Find where the given text appears and provide that cell's center as [x, y] coordinate. 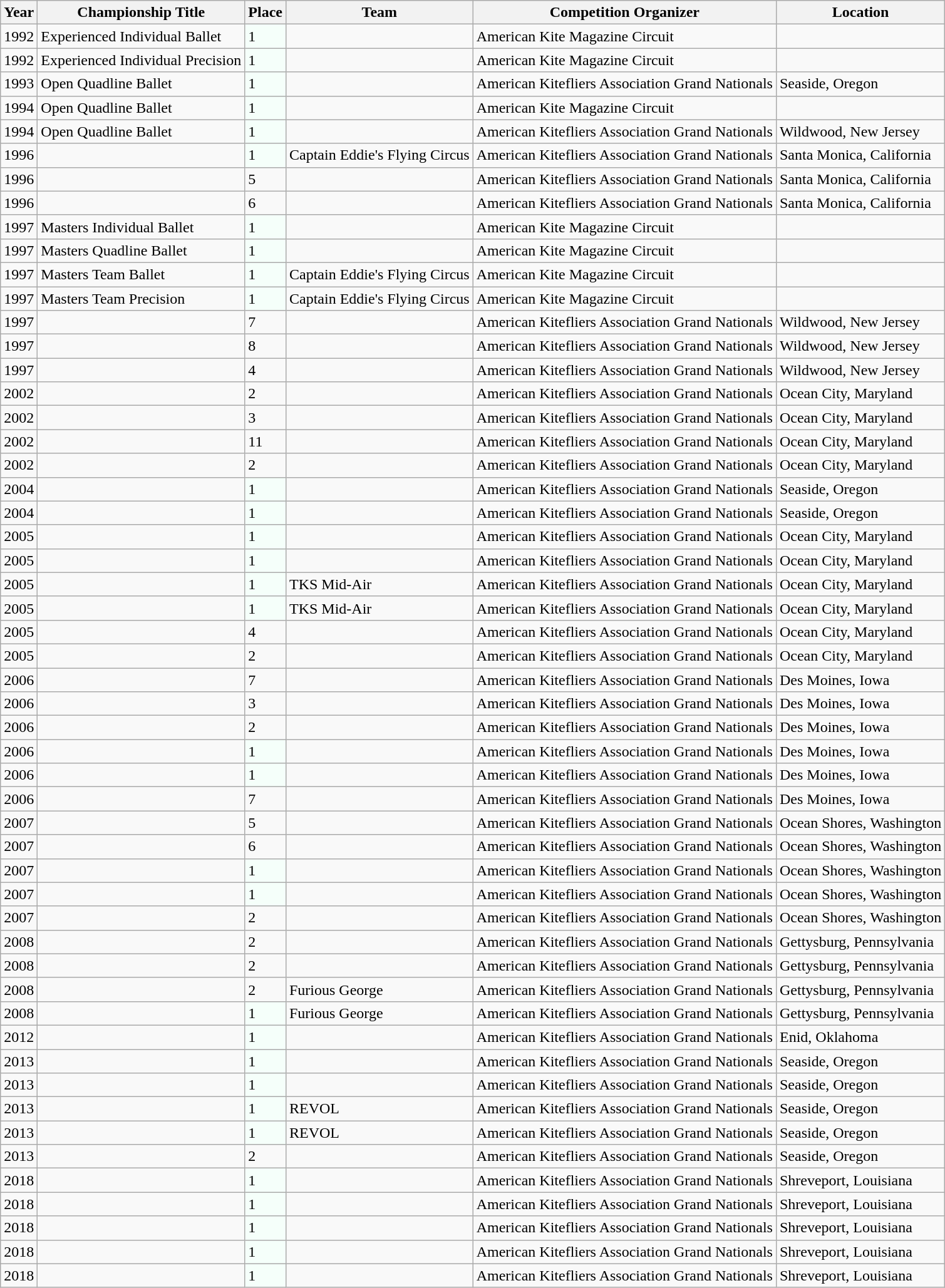
Team [380, 13]
Experienced Individual Ballet [142, 36]
8 [266, 346]
Location [860, 13]
Masters Individual Ballet [142, 227]
Masters Team Precision [142, 299]
1993 [19, 84]
Masters Team Ballet [142, 274]
Year [19, 13]
Competition Organizer [624, 13]
Experienced Individual Precision [142, 60]
Championship Title [142, 13]
2012 [19, 1037]
Masters Quadline Ballet [142, 250]
Enid, Oklahoma [860, 1037]
Place [266, 13]
11 [266, 441]
